Scan for the cell matching the given text and deliver its (X, Y) coordinate at center. 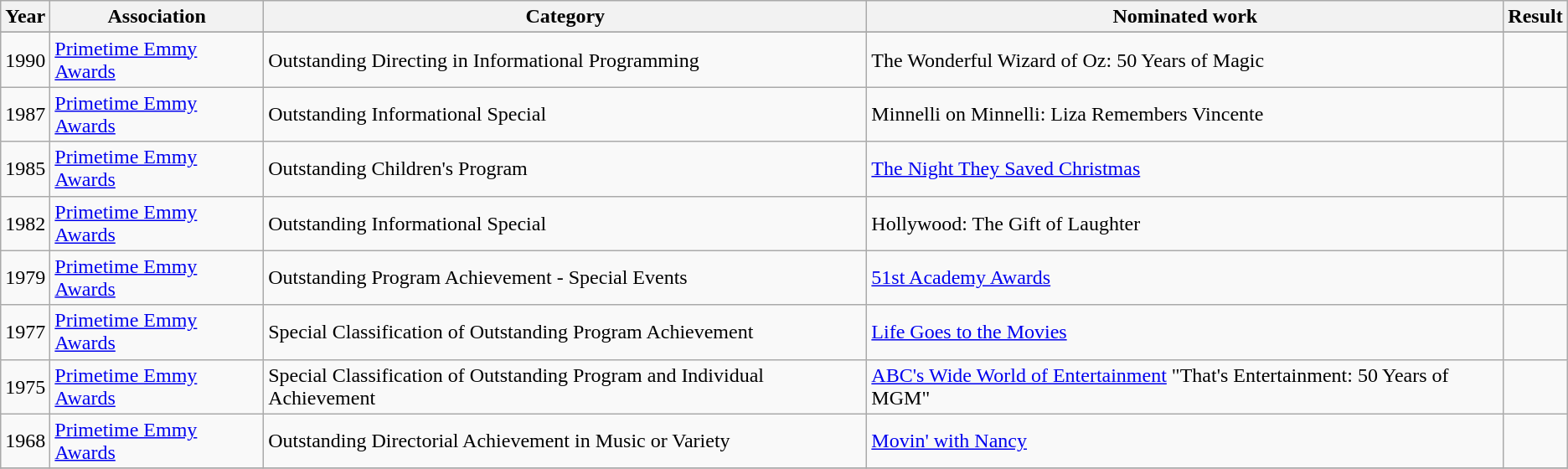
ABC's Wide World of Entertainment "That's Entertainment: 50 Years of MGM" (1185, 387)
1990 (25, 60)
Association (157, 17)
The Night They Saved Christmas (1185, 169)
1985 (25, 169)
1987 (25, 114)
The Wonderful Wizard of Oz: 50 Years of Magic (1185, 60)
1982 (25, 223)
Hollywood: The Gift of Laughter (1185, 223)
Outstanding Directorial Achievement in Music or Variety (565, 441)
Outstanding Program Achievement - Special Events (565, 278)
51st Academy Awards (1185, 278)
Outstanding Directing in Informational Programming (565, 60)
Outstanding Children's Program (565, 169)
Nominated work (1185, 17)
Category (565, 17)
Movin' with Nancy (1185, 441)
1979 (25, 278)
Result (1535, 17)
1968 (25, 441)
Special Classification of Outstanding Program and Individual Achievement (565, 387)
Year (25, 17)
Special Classification of Outstanding Program Achievement (565, 332)
Life Goes to the Movies (1185, 332)
1975 (25, 387)
1977 (25, 332)
Minnelli on Minnelli: Liza Remembers Vincente (1185, 114)
